Locate the cell with the specified text and output its (x, y) center coordinate. 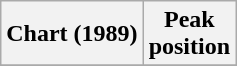
Chart (1989) (72, 34)
Peakposition (189, 34)
